Return [X, Y] of the center of cell containing provided text 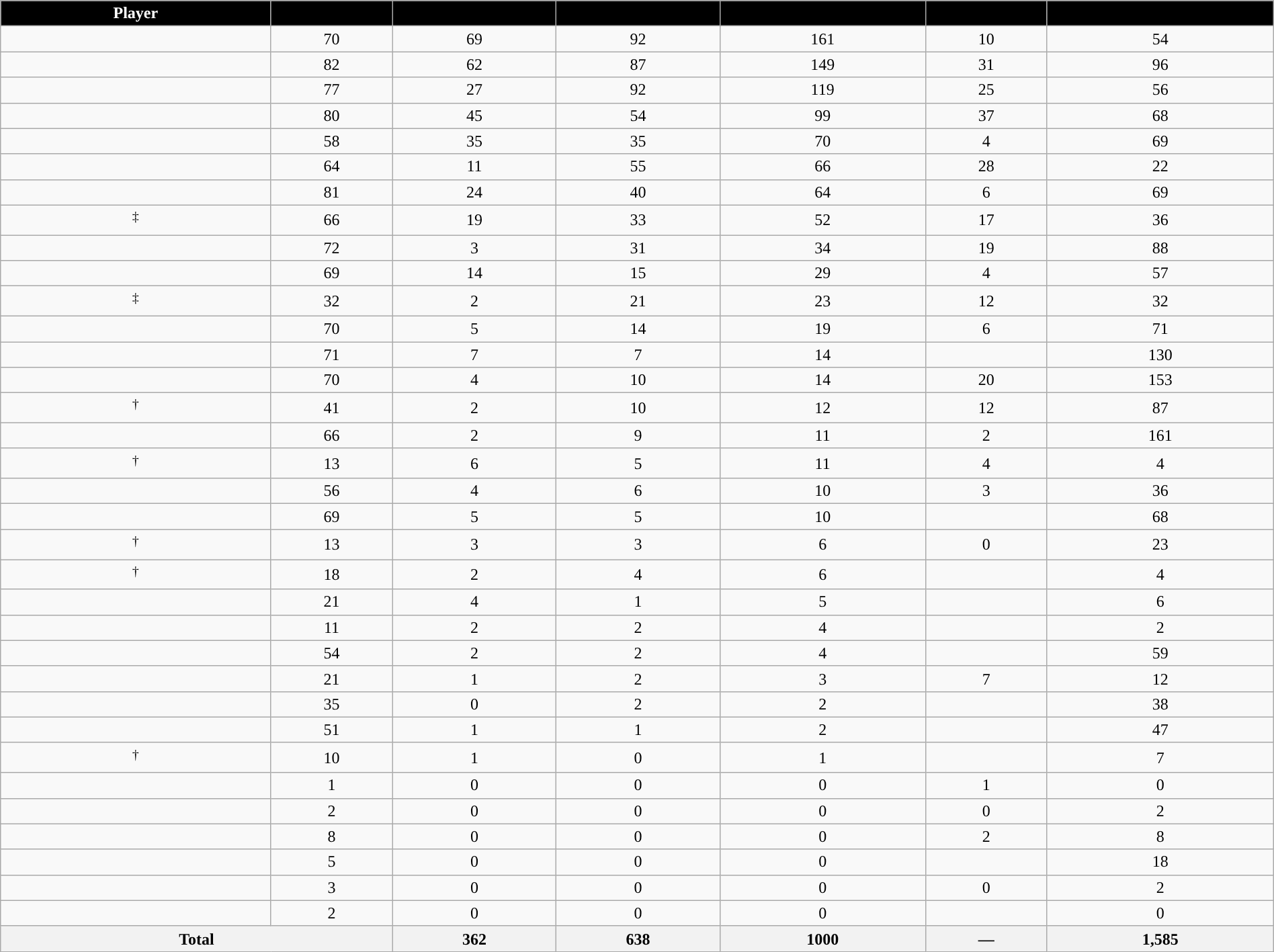
51 [332, 730]
34 [822, 248]
15 [638, 273]
638 [638, 939]
38 [1160, 704]
— [986, 939]
119 [822, 90]
37 [986, 116]
24 [474, 192]
362 [474, 939]
Total [197, 939]
149 [822, 64]
1000 [822, 939]
29 [822, 273]
77 [332, 90]
59 [1160, 653]
82 [332, 64]
57 [1160, 273]
22 [1160, 167]
45 [474, 116]
40 [638, 192]
52 [822, 220]
62 [474, 64]
9 [638, 435]
55 [638, 167]
Player [136, 13]
28 [986, 167]
47 [1160, 730]
130 [1160, 355]
17 [986, 220]
25 [986, 90]
81 [332, 192]
72 [332, 248]
1,585 [1160, 939]
58 [332, 141]
99 [822, 116]
33 [638, 220]
96 [1160, 64]
88 [1160, 248]
27 [474, 90]
153 [1160, 380]
41 [332, 408]
20 [986, 380]
80 [332, 116]
